Search for the cell housing the specified text and yield its (X, Y) center coordinate. 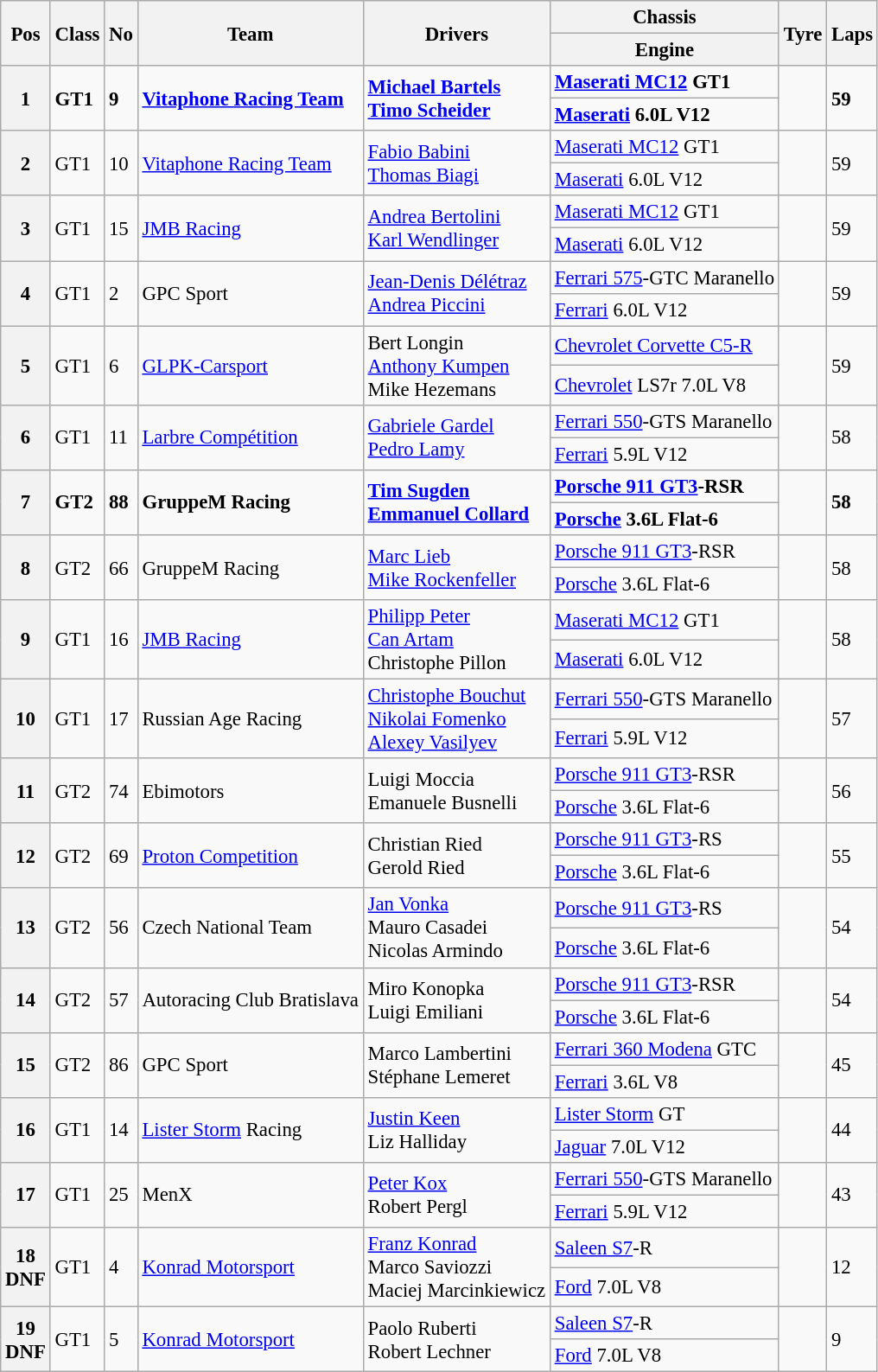
43 (852, 1195)
Justin Keen Liz Halliday (456, 1131)
Peter Kox Robert Pergl (456, 1195)
19DNF (26, 1340)
45 (852, 1065)
MenX (251, 1195)
86 (121, 1065)
Tyre (802, 33)
Jan Vonka Mauro Casadei Nicolas Armindo (456, 928)
25 (121, 1195)
Chassis (664, 17)
Christian Ried Gerold Ried (456, 856)
Michael Bartels Timo Scheider (456, 99)
Czech National Team (251, 928)
18DNF (26, 1267)
Lister Storm GT (664, 1114)
Andrea Bertolini Karl Wendlinger (456, 228)
Laps (852, 33)
1 (26, 99)
Pos (26, 33)
Russian Age Racing (251, 719)
Jean-Denis Délétraz Andrea Piccini (456, 294)
Ferrari 360 Modena GTC (664, 1049)
Christophe Bouchut Nikolai Fomenko Alexey Vasilyev (456, 719)
Ferrari 575-GTC Maranello (664, 278)
Gabriele Gardel Pedro Lamy (456, 437)
Miro Konopka Luigi Emiliani (456, 999)
Ferrari 6.0L V12 (664, 309)
Ferrari 3.6L V8 (664, 1082)
7 (26, 503)
Marc Lieb Mike Rockenfeller (456, 567)
Jaguar 7.0L V12 (664, 1146)
Autoracing Club Bratislava (251, 999)
55 (852, 856)
Proton Competition (251, 856)
Lister Storm Racing (251, 1131)
Philipp Peter Can Artam Christophe Pillon (456, 640)
Larbre Compétition (251, 437)
69 (121, 856)
74 (121, 790)
Tim Sugden Emmanuel Collard (456, 503)
66 (121, 567)
Drivers (456, 33)
3 (26, 228)
Chevrolet Corvette C5-R (664, 346)
88 (121, 503)
Chevrolet LS7r 7.0L V8 (664, 386)
13 (26, 928)
Team (251, 33)
GLPK-Carsport (251, 366)
Fabio Babini Thomas Biagi (456, 163)
Franz Konrad Marco Saviozzi Maciej Marcinkiewicz (456, 1267)
Ebimotors (251, 790)
Marco Lambertini Stéphane Lemeret (456, 1065)
Class (78, 33)
No (121, 33)
Engine (664, 50)
Luigi Moccia Emanuele Busnelli (456, 790)
Paolo Ruberti Robert Lechner (456, 1340)
8 (26, 567)
44 (852, 1131)
Bert Longin Anthony Kumpen Mike Hezemans (456, 366)
